Return [x, y] of the center of cell containing provided text 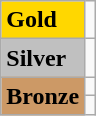
Silver [43, 58]
Bronze [43, 96]
Gold [43, 20]
